Capture the cell that displays the provided text and extract its (x, y) central coordinate. 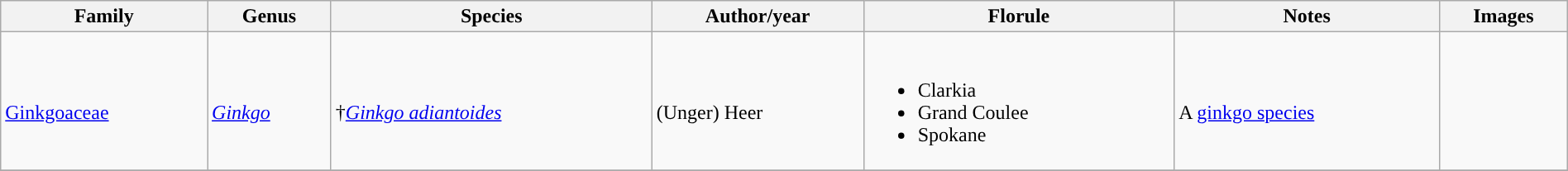
†Ginkgo adiantoides (491, 101)
Florule (1019, 17)
(Unger) Heer (758, 101)
ClarkiaGrand CouleeSpokane (1019, 101)
Notes (1307, 17)
Ginkgoaceae (104, 101)
Species (491, 17)
Family (104, 17)
Images (1503, 17)
Genus (270, 17)
A ginkgo species (1307, 101)
Ginkgo (270, 101)
Author/year (758, 17)
